Find where the given text appears and provide that cell's center as [X, Y] coordinate. 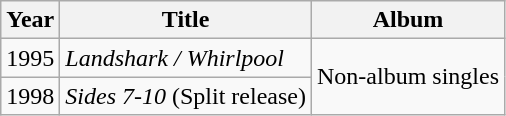
Album [408, 20]
Title [186, 20]
Year [30, 20]
Sides 7-10 (Split release) [186, 96]
1998 [30, 96]
Landshark / Whirlpool [186, 58]
Non-album singles [408, 77]
1995 [30, 58]
